Detect which cell encompasses the target text, then output its [X, Y] center coordinate. 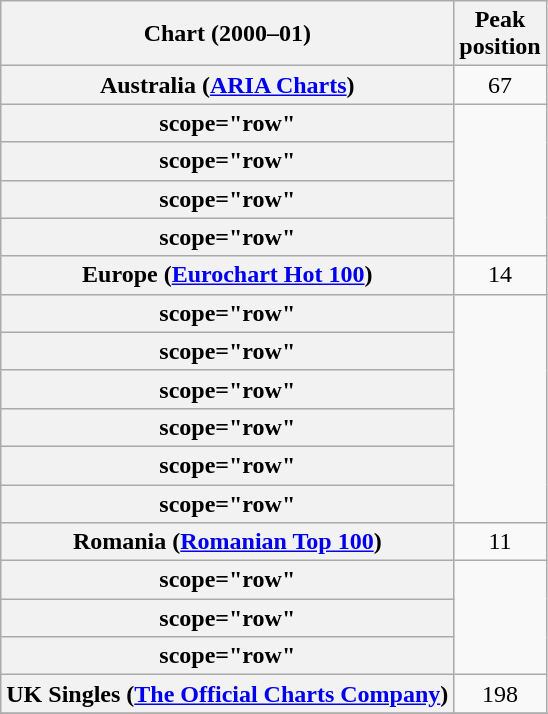
UK Singles (The Official Charts Company) [228, 694]
67 [500, 85]
14 [500, 275]
Europe (Eurochart Hot 100) [228, 275]
Romania (Romanian Top 100) [228, 542]
11 [500, 542]
Chart (2000–01) [228, 34]
Peakposition [500, 34]
198 [500, 694]
Australia (ARIA Charts) [228, 85]
